Return the (x, y) coordinate for the center point of the cell that contains the specified text.  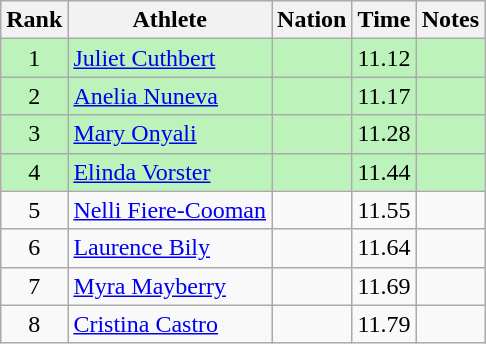
Myra Mayberry (170, 286)
Nation (312, 20)
Time (384, 20)
11.69 (384, 286)
Anelia Nuneva (170, 96)
11.64 (384, 248)
11.44 (384, 172)
Notes (450, 20)
11.17 (384, 96)
6 (34, 248)
4 (34, 172)
Laurence Bily (170, 248)
3 (34, 134)
11.12 (384, 58)
Nelli Fiere-Cooman (170, 210)
5 (34, 210)
Mary Onyali (170, 134)
Juliet Cuthbert (170, 58)
Athlete (170, 20)
2 (34, 96)
8 (34, 324)
7 (34, 286)
Rank (34, 20)
1 (34, 58)
11.55 (384, 210)
Cristina Castro (170, 324)
11.79 (384, 324)
Elinda Vorster (170, 172)
11.28 (384, 134)
